Capture the cell that displays the provided text and extract its [X, Y] central coordinate. 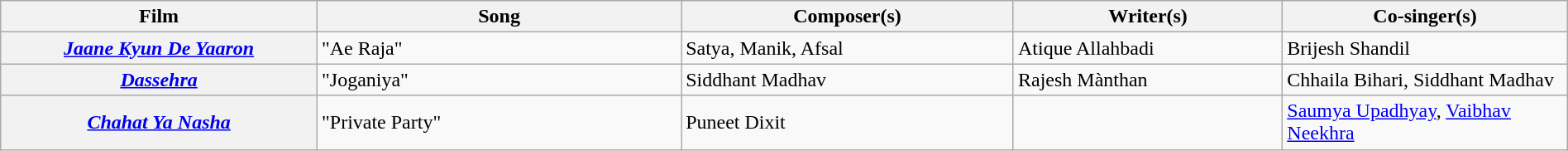
"Ae Raja" [499, 48]
Chhaila Bihari, Siddhant Madhav [1425, 80]
Song [499, 17]
Film [159, 17]
Saumya Upadhyay, Vaibhav Neekhra [1425, 123]
Rajesh Mànthan [1148, 80]
Jaane Kyun De Yaaron [159, 48]
Dassehra [159, 80]
Writer(s) [1148, 17]
Siddhant Madhav [848, 80]
"Joganiya" [499, 80]
Chahat Ya Nasha [159, 123]
Puneet Dixit [848, 123]
"Private Party" [499, 123]
Composer(s) [848, 17]
Co-singer(s) [1425, 17]
Satya, Manik, Afsal [848, 48]
Brijesh Shandil [1425, 48]
Atique Allahbadi [1148, 48]
